Find where the given text appears and provide that cell's center as (X, Y) coordinate. 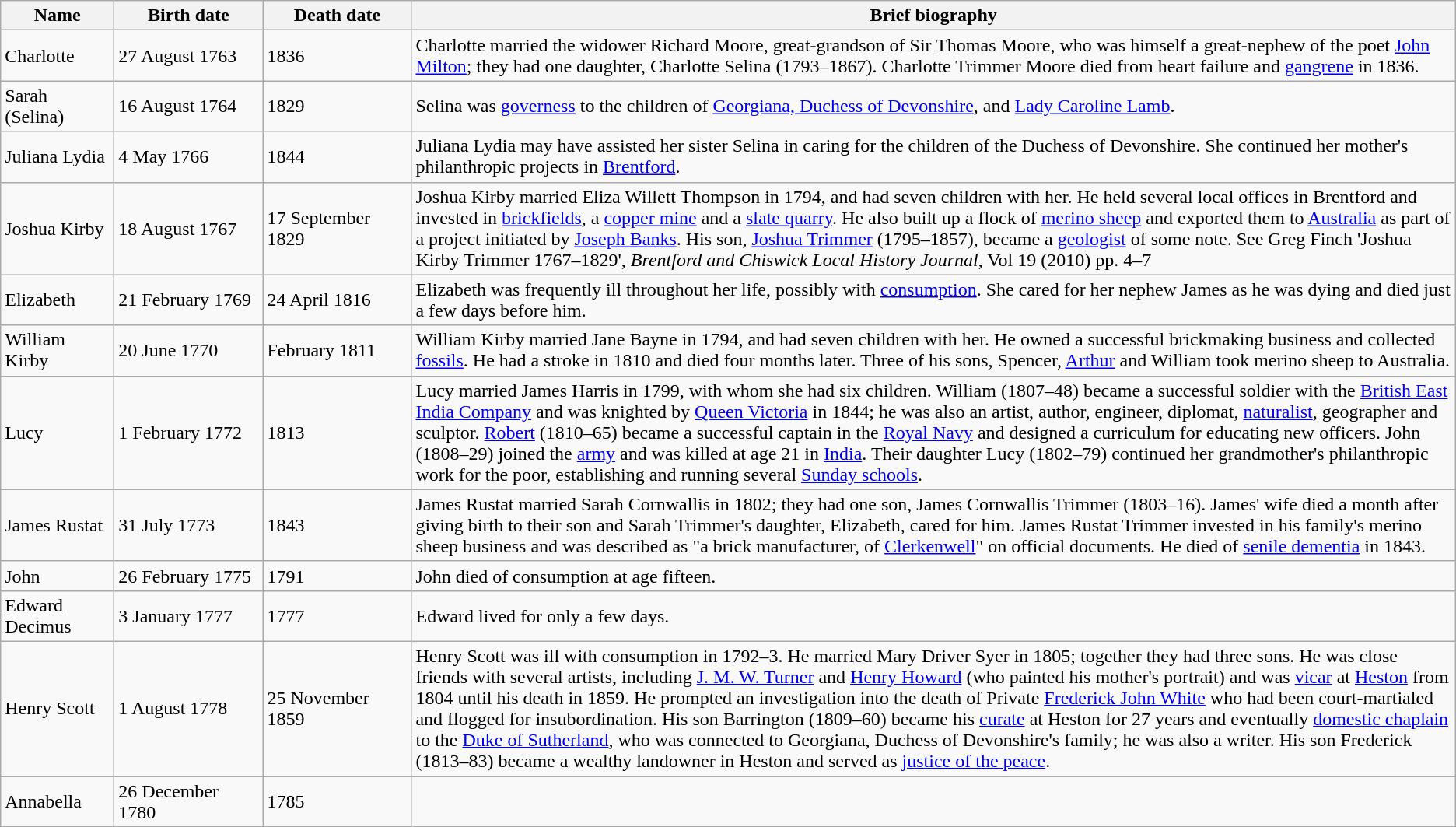
1 February 1772 (188, 433)
26 December 1780 (188, 801)
24 April 1816 (338, 300)
1777 (338, 616)
4 May 1766 (188, 157)
Death date (338, 16)
February 1811 (338, 350)
1829 (338, 106)
Sarah (Selina) (58, 106)
1 August 1778 (188, 708)
Brief biography (933, 16)
25 November 1859 (338, 708)
26 February 1775 (188, 576)
Elizabeth (58, 300)
27 August 1763 (188, 56)
James Rustat (58, 525)
1844 (338, 157)
1791 (338, 576)
Annabella (58, 801)
Edward Decimus (58, 616)
1836 (338, 56)
21 February 1769 (188, 300)
Name (58, 16)
1843 (338, 525)
Juliana Lydia (58, 157)
1813 (338, 433)
3 January 1777 (188, 616)
Birth date (188, 16)
John (58, 576)
Joshua Kirby (58, 229)
18 August 1767 (188, 229)
Henry Scott (58, 708)
William Kirby (58, 350)
16 August 1764 (188, 106)
Edward lived for only a few days. (933, 616)
31 July 1773 (188, 525)
Selina was governess to the children of Georgiana, Duchess of Devonshire, and Lady Caroline Lamb. (933, 106)
17 September 1829 (338, 229)
John died of consumption at age fifteen. (933, 576)
Charlotte (58, 56)
Lucy (58, 433)
20 June 1770 (188, 350)
1785 (338, 801)
